Determine the (X, Y) coordinate at the center of the cell enclosing the given text.  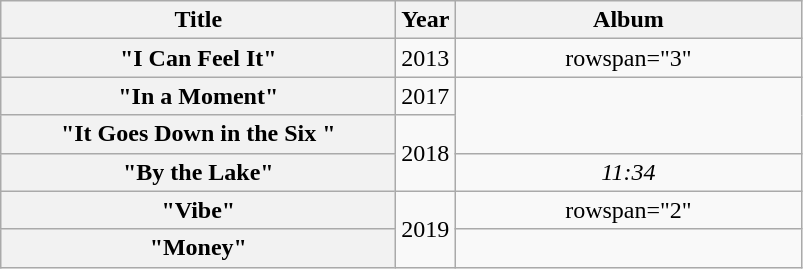
"I Can Feel It" (198, 58)
2017 (426, 96)
"Vibe" (198, 210)
"It Goes Down in the Six " (198, 134)
Year (426, 20)
"By the Lake" (198, 172)
Title (198, 20)
rowspan="2" (628, 210)
Album (628, 20)
"Money" (198, 248)
"In a Moment" (198, 96)
rowspan="3" (628, 58)
2018 (426, 153)
2013 (426, 58)
2019 (426, 229)
11:34 (628, 172)
